Return the [X, Y] coordinate for the center point of the cell that contains the specified text.  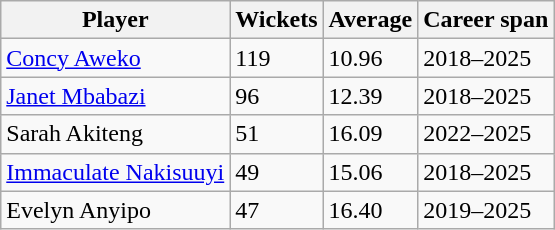
Evelyn Anyipo [116, 210]
Player [116, 20]
Average [370, 20]
47 [276, 210]
Sarah Akiteng [116, 134]
2019–2025 [486, 210]
Janet Mbabazi [116, 96]
51 [276, 134]
12.39 [370, 96]
15.06 [370, 172]
49 [276, 172]
10.96 [370, 58]
96 [276, 96]
Wickets [276, 20]
Immaculate Nakisuuyi [116, 172]
16.09 [370, 134]
Career span [486, 20]
119 [276, 58]
2022–2025 [486, 134]
Concy Aweko [116, 58]
16.40 [370, 210]
